Identify which cell holds the provided text, then report its (X, Y) central coordinate. 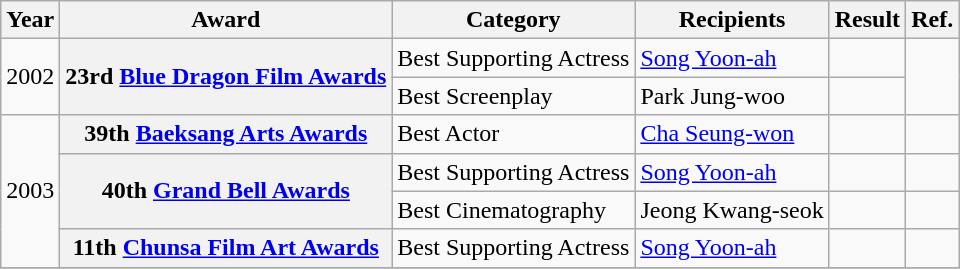
23rd Blue Dragon Film Awards (226, 77)
2003 (30, 191)
Result (867, 20)
Best Cinematography (514, 210)
Jeong Kwang-seok (732, 210)
Best Actor (514, 134)
Category (514, 20)
Cha Seung-won (732, 134)
Ref. (932, 20)
Recipients (732, 20)
Park Jung-woo (732, 96)
Best Screenplay (514, 96)
Award (226, 20)
40th Grand Bell Awards (226, 191)
11th Chunsa Film Art Awards (226, 248)
Year (30, 20)
39th Baeksang Arts Awards (226, 134)
2002 (30, 77)
